Locate the cell with the specified text and output its [X, Y] center coordinate. 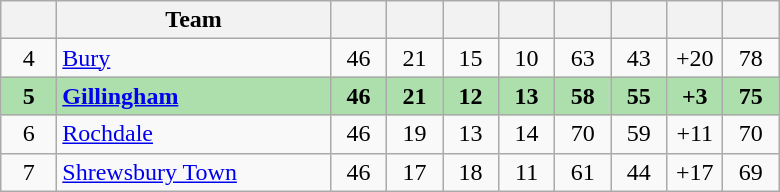
6 [29, 134]
14 [527, 134]
17 [414, 172]
19 [414, 134]
Bury [194, 58]
75 [751, 96]
5 [29, 96]
+11 [695, 134]
4 [29, 58]
78 [751, 58]
63 [583, 58]
69 [751, 172]
+3 [695, 96]
15 [470, 58]
61 [583, 172]
Team [194, 20]
Gillingham [194, 96]
Shrewsbury Town [194, 172]
58 [583, 96]
11 [527, 172]
7 [29, 172]
+20 [695, 58]
+17 [695, 172]
18 [470, 172]
44 [639, 172]
10 [527, 58]
55 [639, 96]
59 [639, 134]
43 [639, 58]
12 [470, 96]
Rochdale [194, 134]
